Provide the [x, y] coordinate of the cell's center where the given text is located.  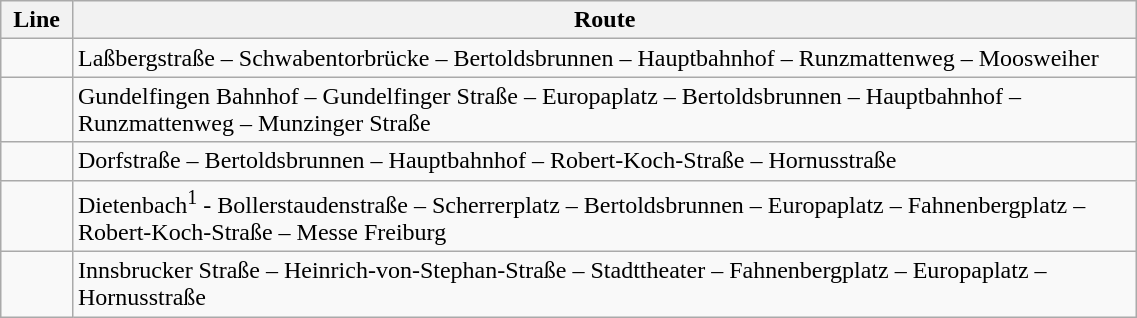
Dorfstraße – Bertoldsbrunnen – Hauptbahnhof – Robert-Koch-Straße – Hornusstraße [604, 161]
Dietenbach1 - Bollerstaudenstraße – Scherrerplatz – Bertoldsbrunnen – Europaplatz – Fahnenbergplatz – Robert-Koch-Straße – Messe Freiburg [604, 216]
Line [37, 20]
Innsbrucker Straße – Heinrich-von-Stephan-Straße – Stadttheater – Fahnenbergplatz – Europaplatz – Hornusstraße [604, 284]
Gundelfingen Bahnhof – Gundelfinger Straße – Europaplatz – Bertoldsbrunnen – Hauptbahnhof – Runzmattenweg – Munzinger Straße [604, 110]
Laßbergstraße – Schwabentorbrücke – Bertoldsbrunnen – Hauptbahnhof – Runzmattenweg – Moosweiher [604, 58]
Route [604, 20]
